Locate the cell with the specified text and output its [X, Y] center coordinate. 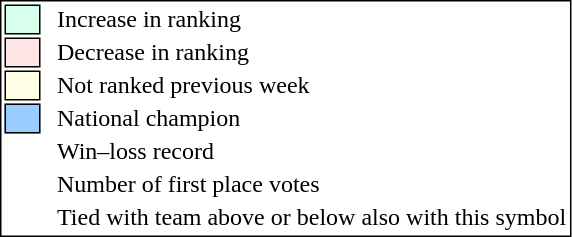
Number of first place votes [312, 185]
Decrease in ranking [312, 53]
Increase in ranking [312, 19]
Win–loss record [312, 151]
Tied with team above or below also with this symbol [312, 217]
Not ranked previous week [312, 85]
National champion [312, 119]
